Return (X, Y) of the center of cell containing provided text 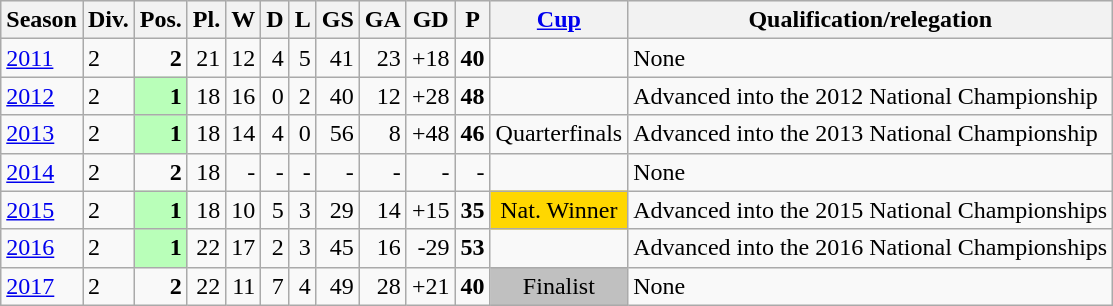
8 (382, 134)
Pos. (160, 20)
P (472, 20)
49 (338, 286)
10 (244, 210)
7 (275, 286)
+48 (430, 134)
28 (382, 286)
Season (42, 20)
Nat. Winner (559, 210)
GA (382, 20)
Qualification/relegation (870, 20)
+21 (430, 286)
2017 (42, 286)
29 (338, 210)
41 (338, 58)
46 (472, 134)
Quarterfinals (559, 134)
2012 (42, 96)
21 (206, 58)
+18 (430, 58)
2013 (42, 134)
17 (244, 248)
35 (472, 210)
56 (338, 134)
Advanced into the 2015 National Championships (870, 210)
53 (472, 248)
Cup (559, 20)
2011 (42, 58)
Advanced into the 2013 National Championship (870, 134)
Advanced into the 2012 National Championship (870, 96)
+15 (430, 210)
GS (338, 20)
W (244, 20)
45 (338, 248)
Advanced into the 2016 National Championships (870, 248)
48 (472, 96)
2015 (42, 210)
Pl. (206, 20)
-29 (430, 248)
GD (430, 20)
11 (244, 286)
Div. (108, 20)
L (302, 20)
2016 (42, 248)
23 (382, 58)
+28 (430, 96)
D (275, 20)
2014 (42, 172)
Finalist (559, 286)
